Scan for the cell matching the given text and deliver its [X, Y] coordinate at center. 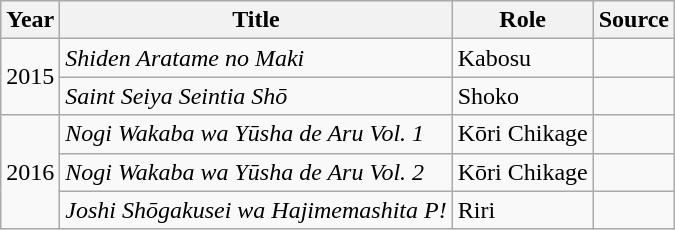
Kabosu [522, 58]
Saint Seiya Seintia Shō [256, 96]
Shiden Aratame no Maki [256, 58]
Year [30, 20]
Role [522, 20]
Riri [522, 210]
Shoko [522, 96]
Joshi Shōgakusei wa Hajimemashita P! [256, 210]
Nogi Wakaba wa Yūsha de Aru Vol. 2 [256, 172]
Source [634, 20]
2016 [30, 172]
Title [256, 20]
Nogi Wakaba wa Yūsha de Aru Vol. 1 [256, 134]
2015 [30, 77]
